Capture the cell that displays the provided text and extract its (x, y) central coordinate. 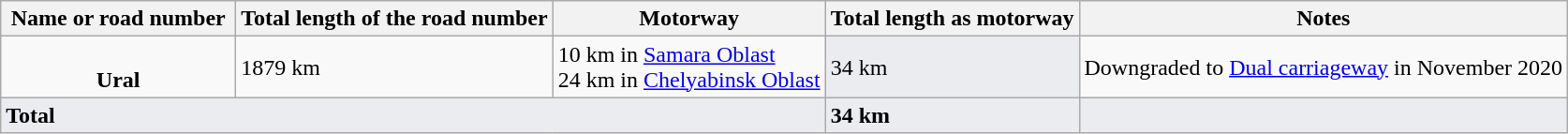
Motorway (689, 19)
Total length as motorway (952, 19)
1879 km (394, 67)
Notes (1324, 19)
10 km in Samara Oblast24 km in Chelyabinsk Oblast (689, 67)
Name or road number (118, 19)
Total (413, 115)
Ural (118, 67)
Total length of the road number (394, 19)
Downgraded to Dual carriageway in November 2020 (1324, 67)
